Scan for the cell matching the given text and deliver its [x, y] coordinate at center. 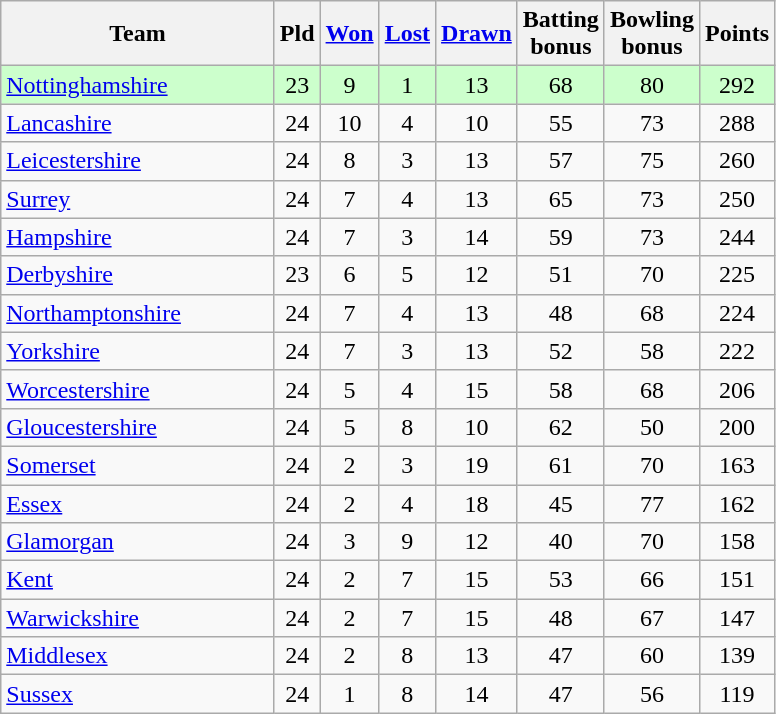
288 [736, 123]
50 [652, 427]
62 [560, 427]
52 [560, 351]
80 [652, 85]
Gloucestershire [138, 427]
Sussex [138, 694]
Pld [297, 34]
Won [350, 34]
Lost [407, 34]
66 [652, 580]
292 [736, 85]
147 [736, 618]
Essex [138, 503]
250 [736, 199]
244 [736, 237]
60 [652, 656]
40 [560, 542]
Points [736, 34]
Warwickshire [138, 618]
158 [736, 542]
75 [652, 161]
45 [560, 503]
Batting bonus [560, 34]
Leicestershire [138, 161]
57 [560, 161]
Hampshire [138, 237]
200 [736, 427]
Yorkshire [138, 351]
260 [736, 161]
119 [736, 694]
Glamorgan [138, 542]
Nottinghamshire [138, 85]
56 [652, 694]
Worcestershire [138, 389]
65 [560, 199]
Bowling bonus [652, 34]
55 [560, 123]
Lancashire [138, 123]
Kent [138, 580]
Northamptonshire [138, 313]
77 [652, 503]
61 [560, 465]
Derbyshire [138, 275]
18 [477, 503]
Team [138, 34]
222 [736, 351]
225 [736, 275]
162 [736, 503]
163 [736, 465]
67 [652, 618]
Surrey [138, 199]
224 [736, 313]
51 [560, 275]
53 [560, 580]
Middlesex [138, 656]
206 [736, 389]
59 [560, 237]
139 [736, 656]
6 [350, 275]
151 [736, 580]
Somerset [138, 465]
19 [477, 465]
Drawn [477, 34]
